From the cell containing the given text, extract its center point as (X, Y) coordinate. 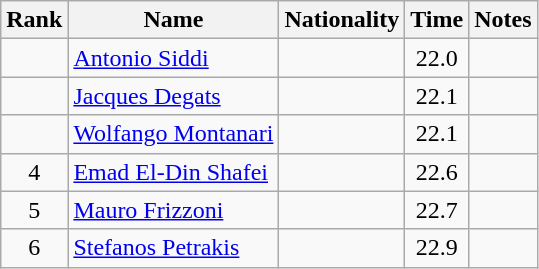
22.9 (437, 248)
Rank (34, 20)
Emad El-Din Shafei (174, 172)
6 (34, 248)
22.0 (437, 58)
Jacques Degats (174, 96)
22.7 (437, 210)
Name (174, 20)
Antonio Siddi (174, 58)
4 (34, 172)
Notes (503, 20)
Nationality (342, 20)
Stefanos Petrakis (174, 248)
Time (437, 20)
Mauro Frizzoni (174, 210)
5 (34, 210)
Wolfango Montanari (174, 134)
22.6 (437, 172)
